Locate the cell with the specified text and output its [x, y] center coordinate. 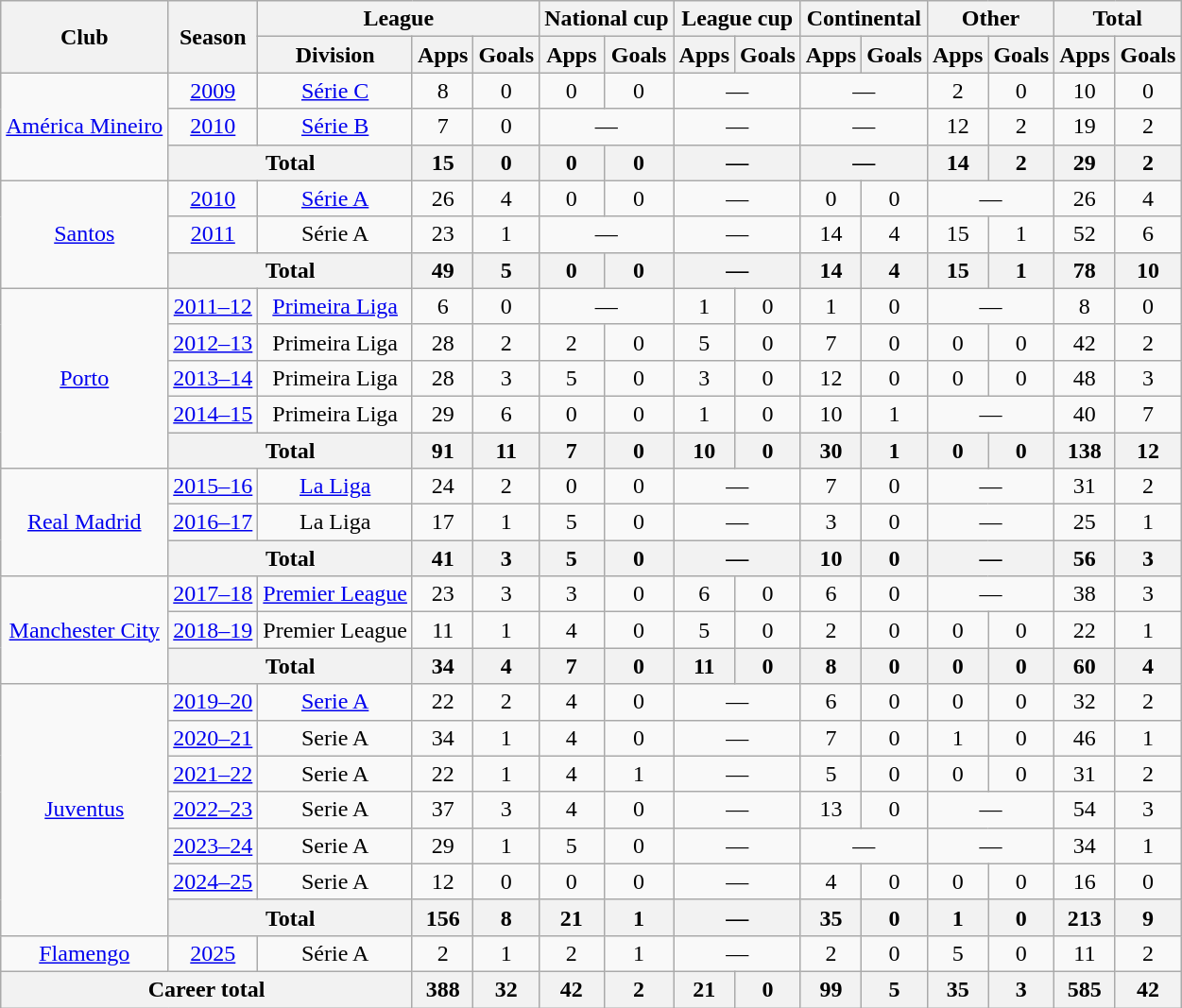
52 [1085, 234]
2009 [214, 91]
2015–16 [214, 487]
2012–13 [214, 342]
388 [442, 989]
2017–18 [214, 594]
Santos [85, 234]
2024–25 [214, 881]
2016–17 [214, 522]
2014–15 [214, 414]
49 [442, 270]
2023–24 [214, 846]
156 [442, 917]
56 [1085, 558]
Porto [85, 378]
25 [1085, 522]
24 [442, 487]
99 [831, 989]
2011 [214, 234]
Juventus [85, 810]
Season [214, 37]
585 [1085, 989]
38 [1085, 594]
37 [442, 810]
Continental [864, 19]
2025 [214, 953]
Other [990, 19]
National cup [607, 19]
9 [1148, 917]
América Mineiro [85, 127]
16 [1085, 881]
30 [831, 451]
League cup [737, 19]
2018–19 [214, 630]
2022–23 [214, 810]
Club [85, 37]
41 [442, 558]
19 [1085, 127]
78 [1085, 270]
League [399, 19]
2021–22 [214, 774]
Série B [335, 127]
91 [442, 451]
46 [1085, 738]
213 [1085, 917]
Real Madrid [85, 522]
Division [335, 55]
Manchester City [85, 630]
17 [442, 522]
2020–21 [214, 738]
60 [1085, 666]
13 [831, 810]
54 [1085, 810]
Career total [207, 989]
2011–12 [214, 306]
Série C [335, 91]
2013–14 [214, 378]
138 [1085, 451]
40 [1085, 414]
48 [1085, 378]
2019–20 [214, 702]
Flamengo [85, 953]
